Determine the [x, y] coordinate at the center of the cell enclosing the given text.  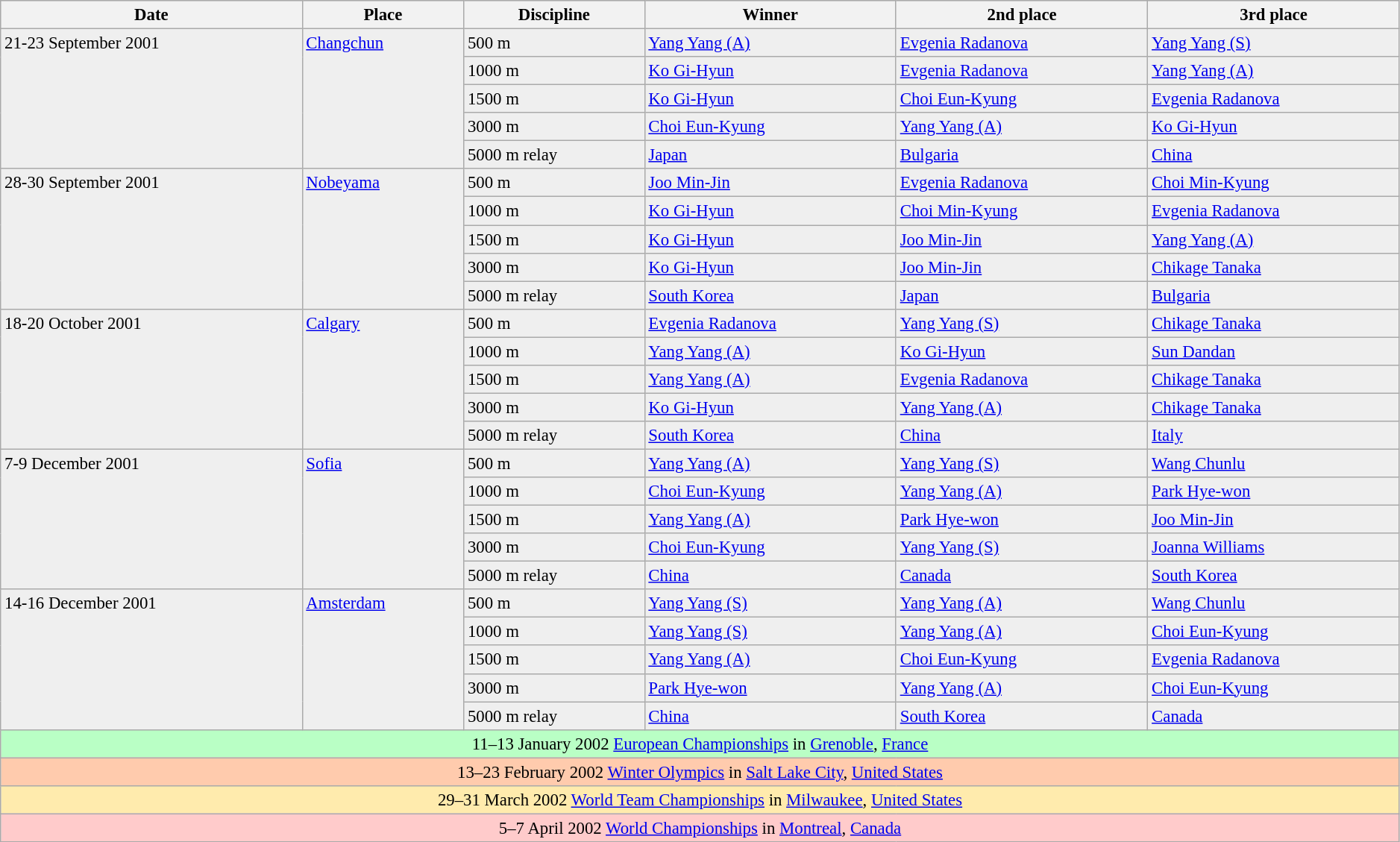
Changchun [383, 98]
3rd place [1274, 15]
Nobeyama [383, 239]
Sofia [383, 519]
Place [383, 15]
21-23 September 2001 [151, 98]
Discipline [554, 15]
Italy [1274, 436]
7-9 December 2001 [151, 519]
13–23 February 2002 Winter Olympics in Salt Lake City, United States [700, 772]
Date [151, 15]
14-16 December 2001 [151, 659]
Sun Dandan [1274, 351]
28-30 September 2001 [151, 239]
29–31 March 2002 World Team Championships in Milwaukee, United States [700, 799]
Calgary [383, 379]
Joanna Williams [1274, 547]
5–7 April 2002 World Championships in Montreal, Canada [700, 828]
2nd place [1022, 15]
Winner [770, 15]
11–13 January 2002 European Championships in Grenoble, France [700, 744]
Amsterdam [383, 659]
18-20 October 2001 [151, 379]
